From the cell containing the given text, extract its center point as (x, y) coordinate. 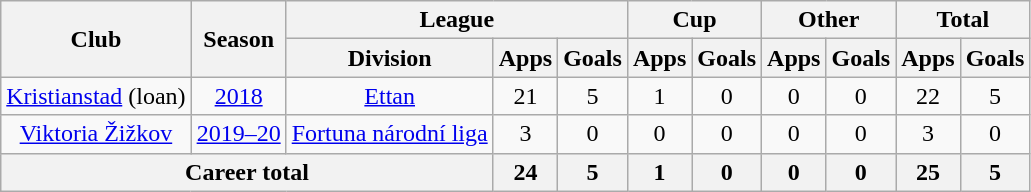
Cup (694, 20)
Club (96, 39)
Ettan (390, 96)
Fortuna národní liga (390, 134)
Total (963, 20)
Viktoria Žižkov (96, 134)
Career total (247, 172)
Other (829, 20)
24 (525, 172)
Season (238, 39)
League (456, 20)
Division (390, 58)
21 (525, 96)
25 (928, 172)
Kristianstad (loan) (96, 96)
2019–20 (238, 134)
22 (928, 96)
2018 (238, 96)
